Determine the [x, y] coordinate at the center of the cell enclosing the given text.  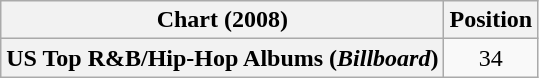
34 [491, 58]
US Top R&B/Hip-Hop Albums (Billboard) [222, 58]
Position [491, 20]
Chart (2008) [222, 20]
